Return (x, y) of the center of cell containing provided text 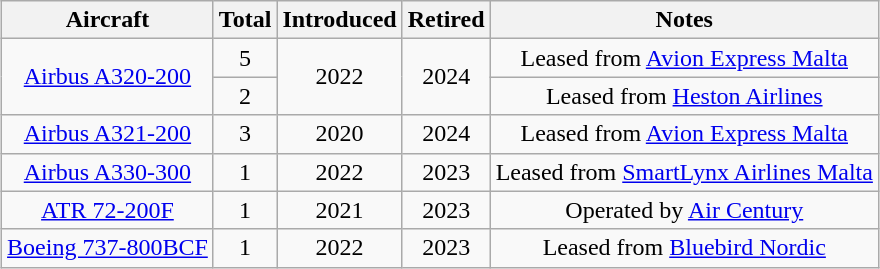
5 (245, 58)
Airbus A320-200 (108, 77)
ATR 72-200F (108, 210)
3 (245, 134)
2020 (340, 134)
Leased from Heston Airlines (684, 96)
Airbus A330-300 (108, 172)
Airbus A321-200 (108, 134)
Leased from SmartLynx Airlines Malta (684, 172)
Total (245, 20)
2021 (340, 210)
Aircraft (108, 20)
Introduced (340, 20)
Notes (684, 20)
Operated by Air Century (684, 210)
Leased from Bluebird Nordic (684, 248)
Boeing 737-800BCF (108, 248)
Retired (446, 20)
2 (245, 96)
